Find where the given text appears and provide that cell's center as (x, y) coordinate. 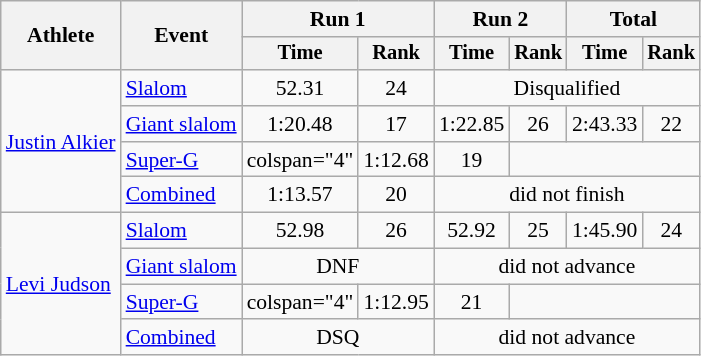
1:20.48 (300, 124)
Justin Alkier (61, 141)
Athlete (61, 36)
DNF (338, 267)
17 (396, 124)
52.31 (300, 88)
1:13.57 (300, 195)
Total (634, 19)
21 (472, 302)
Run 1 (338, 19)
52.98 (300, 231)
Disqualified (567, 88)
1:22.85 (472, 124)
20 (396, 195)
22 (671, 124)
Event (182, 36)
1:12.95 (396, 302)
52.92 (472, 231)
1:12.68 (396, 160)
Run 2 (500, 19)
Levi Judson (61, 284)
19 (472, 160)
did not finish (567, 195)
25 (538, 231)
2:43.33 (604, 124)
1:45.90 (604, 231)
DSQ (338, 338)
